Return the (x, y) coordinate for the center point of the cell that contains the specified text.  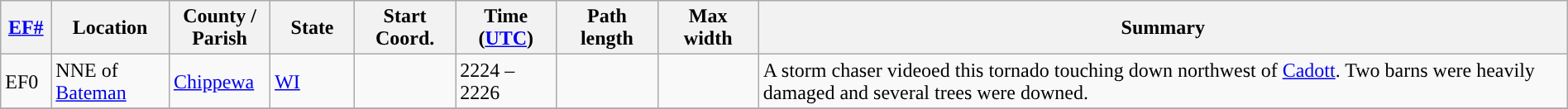
Location (111, 28)
Summary (1163, 28)
WI (313, 81)
Chippewa (219, 81)
2224 – 2226 (506, 81)
EF0 (26, 81)
A storm chaser videoed this tornado touching down northwest of Cadott. Two barns were heavily damaged and several trees were downed. (1163, 81)
Max width (708, 28)
EF# (26, 28)
State (313, 28)
Time (UTC) (506, 28)
Start Coord. (404, 28)
County / Parish (219, 28)
NNE of Bateman (111, 81)
Path length (607, 28)
